Find where the given text appears and provide that cell's center as [X, Y] coordinate. 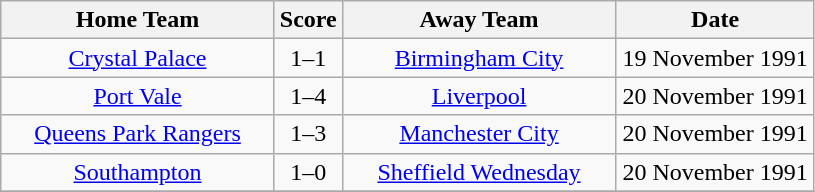
Sheffield Wednesday [479, 172]
1–0 [308, 172]
Birmingham City [479, 58]
Liverpool [479, 96]
Manchester City [479, 134]
Port Vale [138, 96]
Queens Park Rangers [138, 134]
Southampton [138, 172]
1–3 [308, 134]
Crystal Palace [138, 58]
Away Team [479, 20]
1–1 [308, 58]
Home Team [138, 20]
19 November 1991 [716, 58]
Date [716, 20]
1–4 [308, 96]
Score [308, 20]
